Output the [x, y] coordinate of the center of the cell containing the given text.  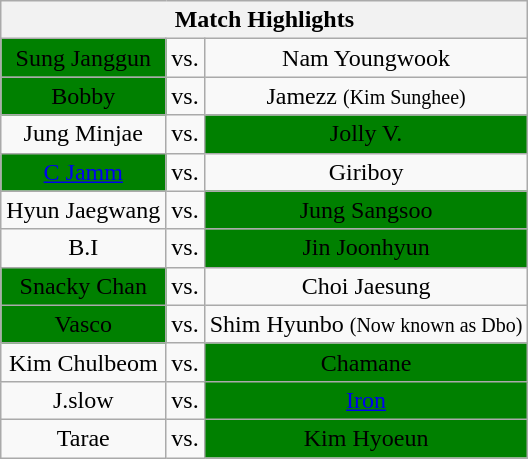
Jamezz (Kim Sunghee) [366, 96]
Tarae [84, 438]
J.slow [84, 400]
Iron [366, 400]
Shim Hyunbo (Now known as Dbo) [366, 324]
Jung Sangsoo [366, 210]
Jung Minjae [84, 134]
Bobby [84, 96]
C Jamm [84, 172]
Hyun Jaegwang [84, 210]
Jin Joonhyun [366, 248]
Match Highlights [264, 20]
Kim Hyoeun [366, 438]
Kim Chulbeom [84, 362]
Jolly V. [366, 134]
B.I [84, 248]
Nam Youngwook [366, 58]
Giriboy [366, 172]
Chamane [366, 362]
Sung Janggun [84, 58]
Vasco [84, 324]
Choi Jaesung [366, 286]
Snacky Chan [84, 286]
